Capture the cell that displays the provided text and extract its (x, y) central coordinate. 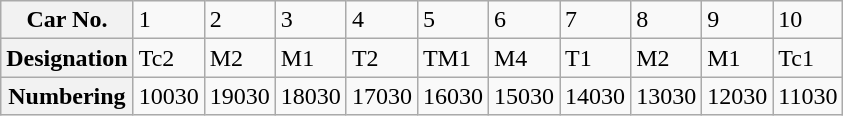
5 (452, 20)
1 (168, 20)
4 (382, 20)
12030 (738, 96)
7 (596, 20)
TM1 (452, 58)
13030 (666, 96)
Tc1 (808, 58)
11030 (808, 96)
2 (240, 20)
T1 (596, 58)
M4 (524, 58)
8 (666, 20)
18030 (310, 96)
3 (310, 20)
10 (808, 20)
14030 (596, 96)
10030 (168, 96)
19030 (240, 96)
Car No. (67, 20)
9 (738, 20)
6 (524, 20)
Numbering (67, 96)
Tc2 (168, 58)
16030 (452, 96)
Designation (67, 58)
15030 (524, 96)
17030 (382, 96)
T2 (382, 58)
